Detect which cell encompasses the target text, then output its (x, y) center coordinate. 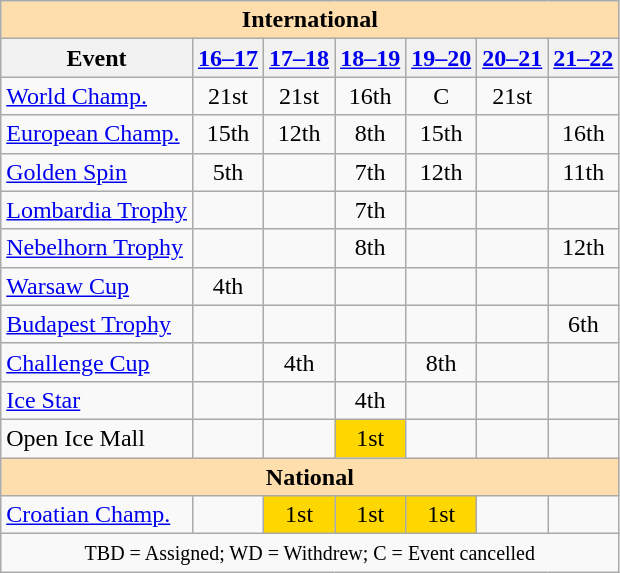
Nebelhorn Trophy (97, 248)
17–18 (300, 58)
6th (584, 324)
Budapest Trophy (97, 324)
National (310, 477)
21–22 (584, 58)
Open Ice Mall (97, 438)
5th (228, 172)
Event (97, 58)
Warsaw Cup (97, 286)
19–20 (442, 58)
Croatian Champ. (97, 515)
Lombardia Trophy (97, 210)
Golden Spin (97, 172)
TBD = Assigned; WD = Withdrew; C = Event cancelled (310, 553)
16–17 (228, 58)
Challenge Cup (97, 362)
C (442, 96)
20–21 (512, 58)
International (310, 20)
European Champ. (97, 134)
Ice Star (97, 400)
11th (584, 172)
World Champ. (97, 96)
18–19 (370, 58)
